Detect which cell encompasses the target text, then output its [X, Y] center coordinate. 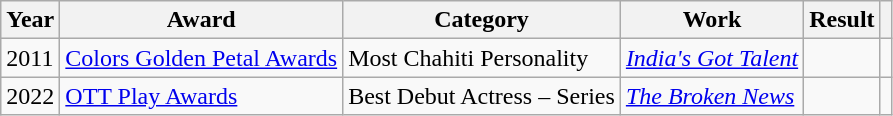
OTT Play Awards [202, 96]
Work [712, 20]
2022 [30, 96]
Year [30, 20]
Result [842, 20]
Colors Golden Petal Awards [202, 58]
Best Debut Actress – Series [482, 96]
The Broken News [712, 96]
Category [482, 20]
Most Chahiti Personality [482, 58]
2011 [30, 58]
Award [202, 20]
India's Got Talent [712, 58]
